Pinpoint the cell where the given text exists, returning its (X, Y) midpoint coordinate. 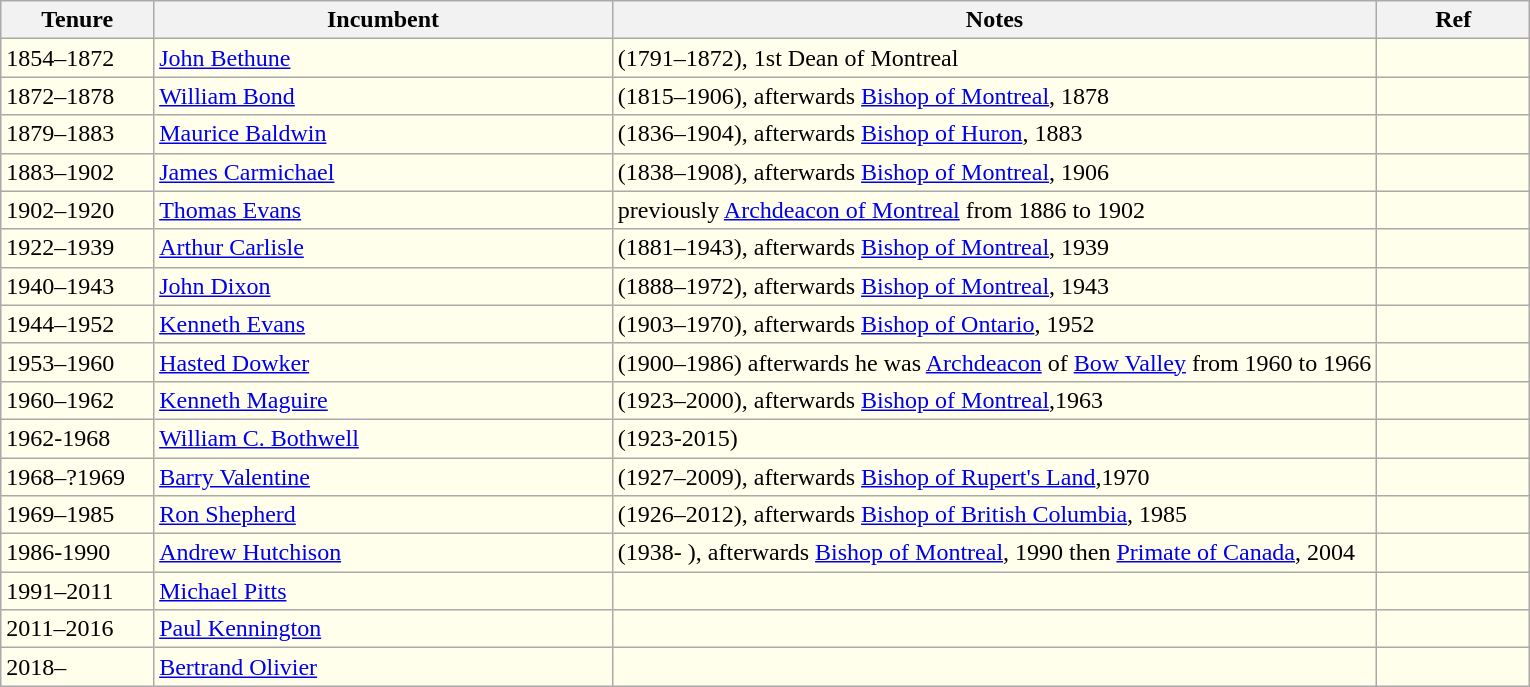
1962-1968 (78, 438)
(1927–2009), afterwards Bishop of Rupert's Land,1970 (994, 477)
Barry Valentine (384, 477)
(1926–2012), afterwards Bishop of British Columbia, 1985 (994, 515)
Thomas Evans (384, 210)
1991–2011 (78, 591)
1854–1872 (78, 58)
Maurice Baldwin (384, 134)
1960–1962 (78, 400)
1944–1952 (78, 324)
2011–2016 (78, 629)
William C. Bothwell (384, 438)
Tenure (78, 20)
(1815–1906), afterwards Bishop of Montreal, 1878 (994, 96)
(1923–2000), afterwards Bishop of Montreal,1963 (994, 400)
1883–1902 (78, 172)
(1881–1943), afterwards Bishop of Montreal, 1939 (994, 248)
Ref (1454, 20)
Incumbent (384, 20)
(1838–1908), afterwards Bishop of Montreal, 1906 (994, 172)
Bertrand Olivier (384, 667)
(1923-2015) (994, 438)
1968–?1969 (78, 477)
1953–1960 (78, 362)
Arthur Carlisle (384, 248)
Kenneth Maguire (384, 400)
Ron Shepherd (384, 515)
(1938- ), afterwards Bishop of Montreal, 1990 then Primate of Canada, 2004 (994, 553)
(1791–1872), 1st Dean of Montreal (994, 58)
(1888–1972), afterwards Bishop of Montreal, 1943 (994, 286)
(1900–1986) afterwards he was Archdeacon of Bow Valley from 1960 to 1966 (994, 362)
(1903–1970), afterwards Bishop of Ontario, 1952 (994, 324)
James Carmichael (384, 172)
1902–1920 (78, 210)
1969–1985 (78, 515)
John Dixon (384, 286)
Paul Kennington (384, 629)
Michael Pitts (384, 591)
1879–1883 (78, 134)
previously Archdeacon of Montreal from 1886 to 1902 (994, 210)
William Bond (384, 96)
1872–1878 (78, 96)
Hasted Dowker (384, 362)
(1836–1904), afterwards Bishop of Huron, 1883 (994, 134)
1940–1943 (78, 286)
Andrew Hutchison (384, 553)
2018– (78, 667)
1922–1939 (78, 248)
John Bethune (384, 58)
Notes (994, 20)
Kenneth Evans (384, 324)
1986-1990 (78, 553)
